Extract the (X, Y) coordinate from the center of the cell holding the provided text.  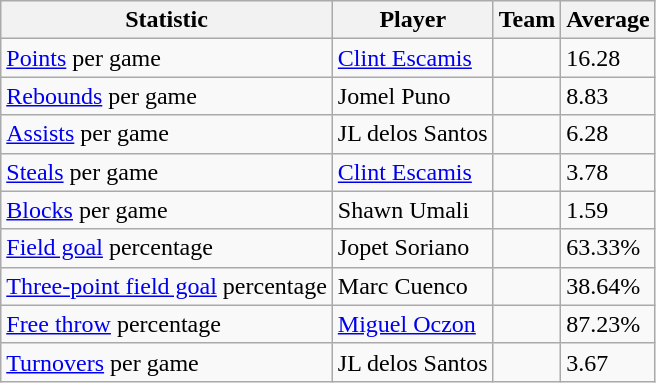
Field goal percentage (167, 248)
Shawn Umali (412, 210)
Statistic (167, 20)
3.67 (608, 362)
Rebounds per game (167, 96)
Steals per game (167, 172)
Turnovers per game (167, 362)
87.23% (608, 324)
Average (608, 20)
Player (412, 20)
Points per game (167, 58)
Free throw percentage (167, 324)
Miguel Oczon (412, 324)
38.64% (608, 286)
Assists per game (167, 134)
3.78 (608, 172)
Jopet Soriano (412, 248)
6.28 (608, 134)
16.28 (608, 58)
Jomel Puno (412, 96)
Marc Cuenco (412, 286)
63.33% (608, 248)
8.83 (608, 96)
Three-point field goal percentage (167, 286)
1.59 (608, 210)
Team (527, 20)
Blocks per game (167, 210)
